Capture the cell that displays the provided text and extract its (X, Y) central coordinate. 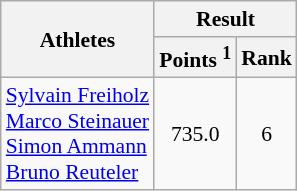
Rank (266, 58)
Sylvain FreiholzMarco SteinauerSimon AmmannBruno Reuteler (78, 134)
735.0 (195, 134)
Athletes (78, 40)
Result (226, 19)
6 (266, 134)
Points 1 (195, 58)
